Find where the given text appears and provide that cell's center as [X, Y] coordinate. 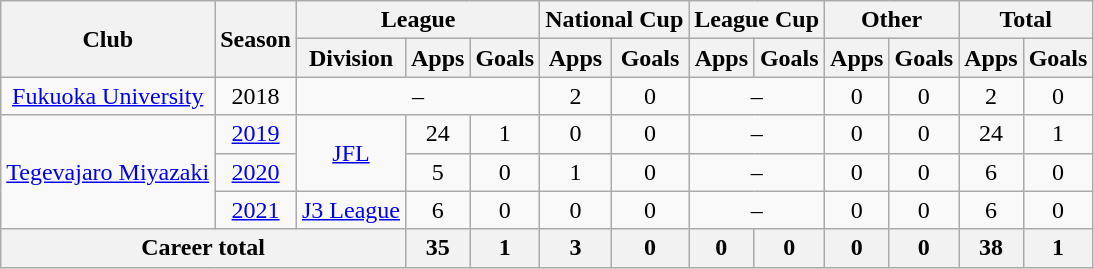
Career total [204, 248]
JFL [350, 153]
2018 [256, 96]
League [418, 20]
Tegevajaro Miyazaki [108, 172]
2019 [256, 134]
Other [892, 20]
3 [576, 248]
Division [350, 58]
League Cup [757, 20]
35 [437, 248]
National Cup [614, 20]
5 [437, 172]
Season [256, 39]
Club [108, 39]
J3 League [350, 210]
2021 [256, 210]
38 [991, 248]
Total [1026, 20]
2020 [256, 172]
Fukuoka University [108, 96]
